Return (X, Y) of the center of cell containing provided text 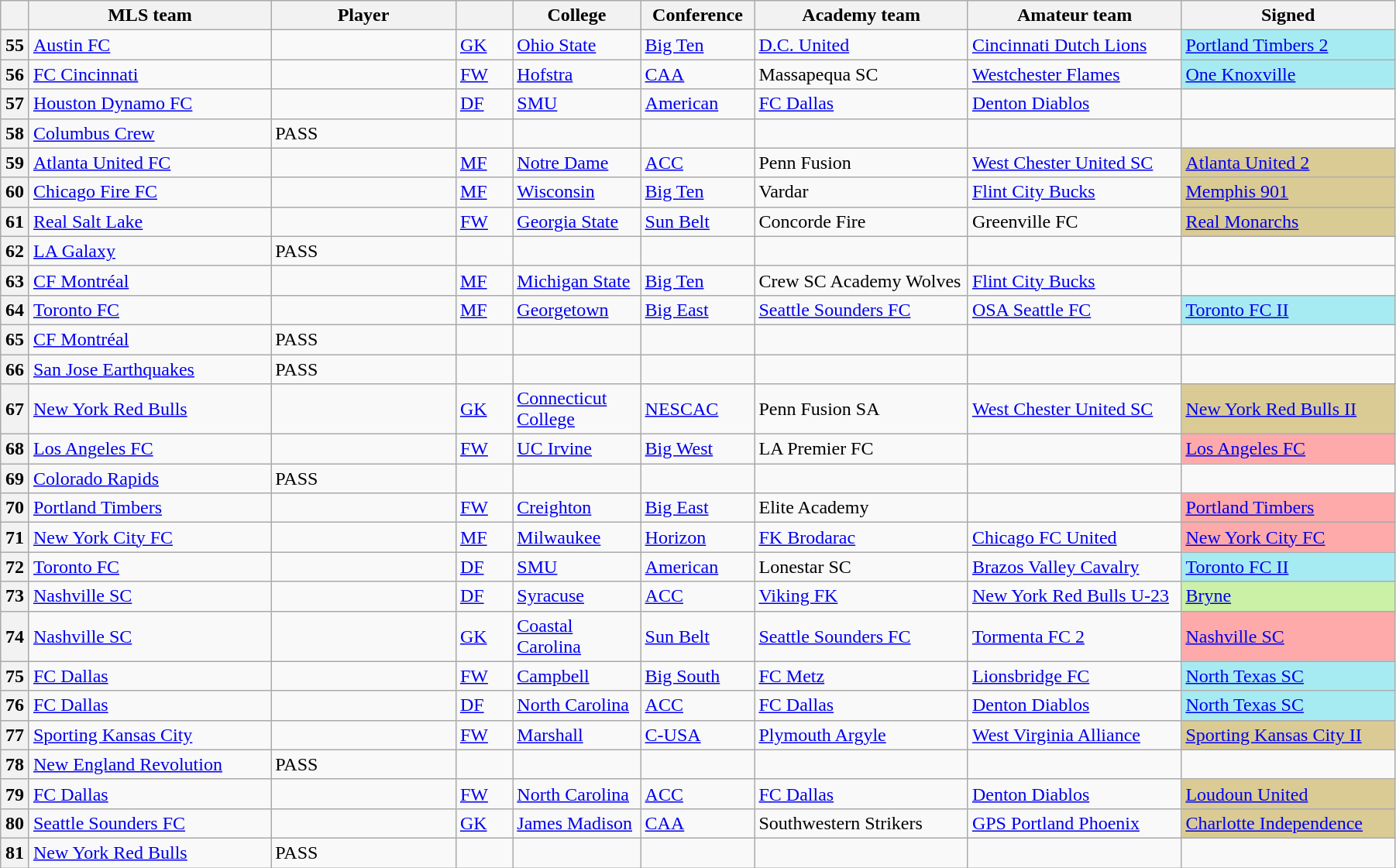
San Jose Earthquakes (150, 369)
LA Premier FC (861, 449)
LA Galaxy (150, 251)
80 (15, 823)
78 (15, 764)
Houston Dynamo FC (150, 104)
69 (15, 479)
Bryne (1288, 596)
OSA Seattle FC (1074, 310)
81 (15, 853)
66 (15, 369)
Viking FK (861, 596)
Real Salt Lake (150, 221)
Creighton (576, 508)
Cincinnati Dutch Lions (1074, 45)
Colorado Rapids (150, 479)
67 (15, 409)
Chicago FC United (1074, 537)
Lionsbridge FC (1074, 676)
NESCAC (697, 409)
Charlotte Independence (1288, 823)
Horizon (697, 537)
56 (15, 74)
61 (15, 221)
Marshall (576, 735)
71 (15, 537)
Ohio State (576, 45)
57 (15, 104)
Penn Fusion (861, 163)
Sporting Kansas City II (1288, 735)
70 (15, 508)
Brazos Valley Cavalry (1074, 567)
New York Red Bulls U-23 (1074, 596)
Notre Dame (576, 163)
MLS team (150, 15)
58 (15, 133)
75 (15, 676)
Signed (1288, 15)
College (576, 15)
One Knoxville (1288, 74)
68 (15, 449)
Michigan State (576, 280)
Penn Fusion SA (861, 409)
Atlanta United 2 (1288, 163)
Westchester Flames (1074, 74)
D.C. United (861, 45)
Memphis 901 (1288, 192)
UC Irvine (576, 449)
Lonestar SC (861, 567)
Austin FC (150, 45)
65 (15, 339)
Columbus Crew (150, 133)
C-USA (697, 735)
Big West (697, 449)
Greenville FC (1074, 221)
Plymouth Argyle (861, 735)
60 (15, 192)
Loudoun United (1288, 794)
73 (15, 596)
FK Brodarac (861, 537)
Tormenta FC 2 (1074, 636)
Vardar (861, 192)
Campbell (576, 676)
Connecticut College (576, 409)
Big South (697, 676)
Elite Academy (861, 508)
76 (15, 705)
FC Metz (861, 676)
Chicago Fire FC (150, 192)
Crew SC Academy Wolves (861, 280)
Syracuse (576, 596)
74 (15, 636)
James Madison (576, 823)
62 (15, 251)
Sporting Kansas City (150, 735)
FC Cincinnati (150, 74)
77 (15, 735)
Player (364, 15)
Atlanta United FC (150, 163)
Academy team (861, 15)
79 (15, 794)
Conference (697, 15)
Wisconsin (576, 192)
Milwaukee (576, 537)
63 (15, 280)
New England Revolution (150, 764)
Real Monarchs (1288, 221)
Southwestern Strikers (861, 823)
Concorde Fire (861, 221)
New York Red Bulls II (1288, 409)
Georgia State (576, 221)
Coastal Carolina (576, 636)
64 (15, 310)
59 (15, 163)
Amateur team (1074, 15)
West Virginia Alliance (1074, 735)
Massapequa SC (861, 74)
GPS Portland Phoenix (1074, 823)
Portland Timbers 2 (1288, 45)
72 (15, 567)
Georgetown (576, 310)
55 (15, 45)
Hofstra (576, 74)
